Find where the given text appears and provide that cell's center as [x, y] coordinate. 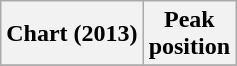
Peakposition [189, 34]
Chart (2013) [72, 34]
